Output the [x, y] coordinate of the center of the cell containing the given text.  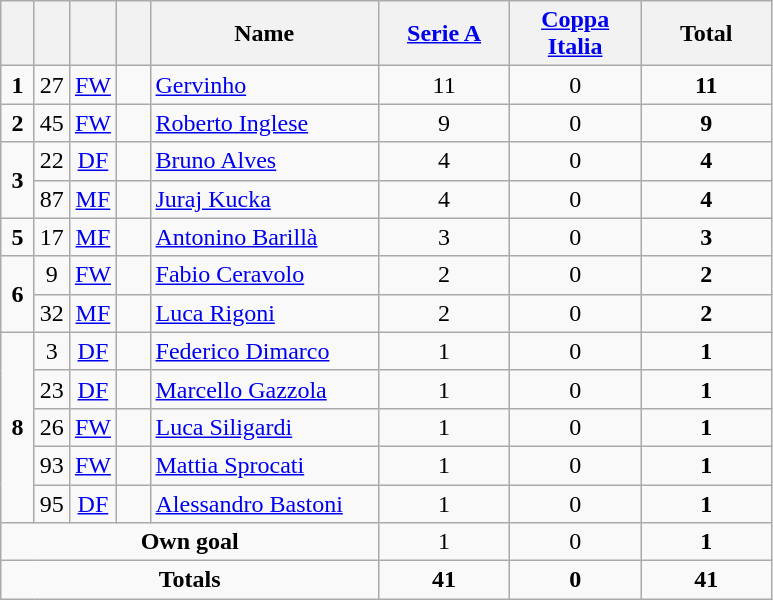
17 [52, 237]
87 [52, 199]
Federico Dimarco [264, 351]
Own goal [190, 542]
Bruno Alves [264, 161]
6 [18, 294]
32 [52, 313]
Name [264, 34]
Luca Rigoni [264, 313]
Coppa Italia [576, 34]
Totals [190, 580]
27 [52, 85]
23 [52, 389]
Mattia Sprocati [264, 465]
Roberto Inglese [264, 123]
5 [18, 237]
Antonino Barillà [264, 237]
95 [52, 503]
Alessandro Bastoni [264, 503]
Fabio Ceravolo [264, 275]
Gervinho [264, 85]
Total [706, 34]
26 [52, 427]
Marcello Gazzola [264, 389]
Serie A [444, 34]
Juraj Kucka [264, 199]
93 [52, 465]
Luca Siligardi [264, 427]
8 [18, 427]
45 [52, 123]
22 [52, 161]
